Capture the cell that displays the provided text and extract its [x, y] central coordinate. 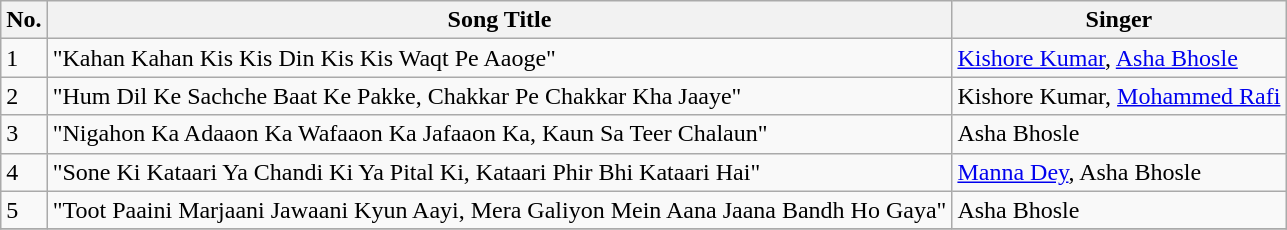
Kishore Kumar, Mohammed Rafi [1119, 96]
Singer [1119, 20]
1 [24, 58]
Manna Dey, Asha Bhosle [1119, 172]
3 [24, 134]
4 [24, 172]
"Toot Paaini Marjaani Jawaani Kyun Aayi, Mera Galiyon Mein Aana Jaana Bandh Ho Gaya" [500, 210]
2 [24, 96]
"Sone Ki Kataari Ya Chandi Ki Ya Pital Ki, Kataari Phir Bhi Kataari Hai" [500, 172]
"Hum Dil Ke Sachche Baat Ke Pakke, Chakkar Pe Chakkar Kha Jaaye" [500, 96]
"Kahan Kahan Kis Kis Din Kis Kis Waqt Pe Aaoge" [500, 58]
5 [24, 210]
"Nigahon Ka Adaaon Ka Wafaaon Ka Jafaaon Ka, Kaun Sa Teer Chalaun" [500, 134]
Kishore Kumar, Asha Bhosle [1119, 58]
No. [24, 20]
Song Title [500, 20]
